Output the (x, y) coordinate of the center of the cell containing the given text.  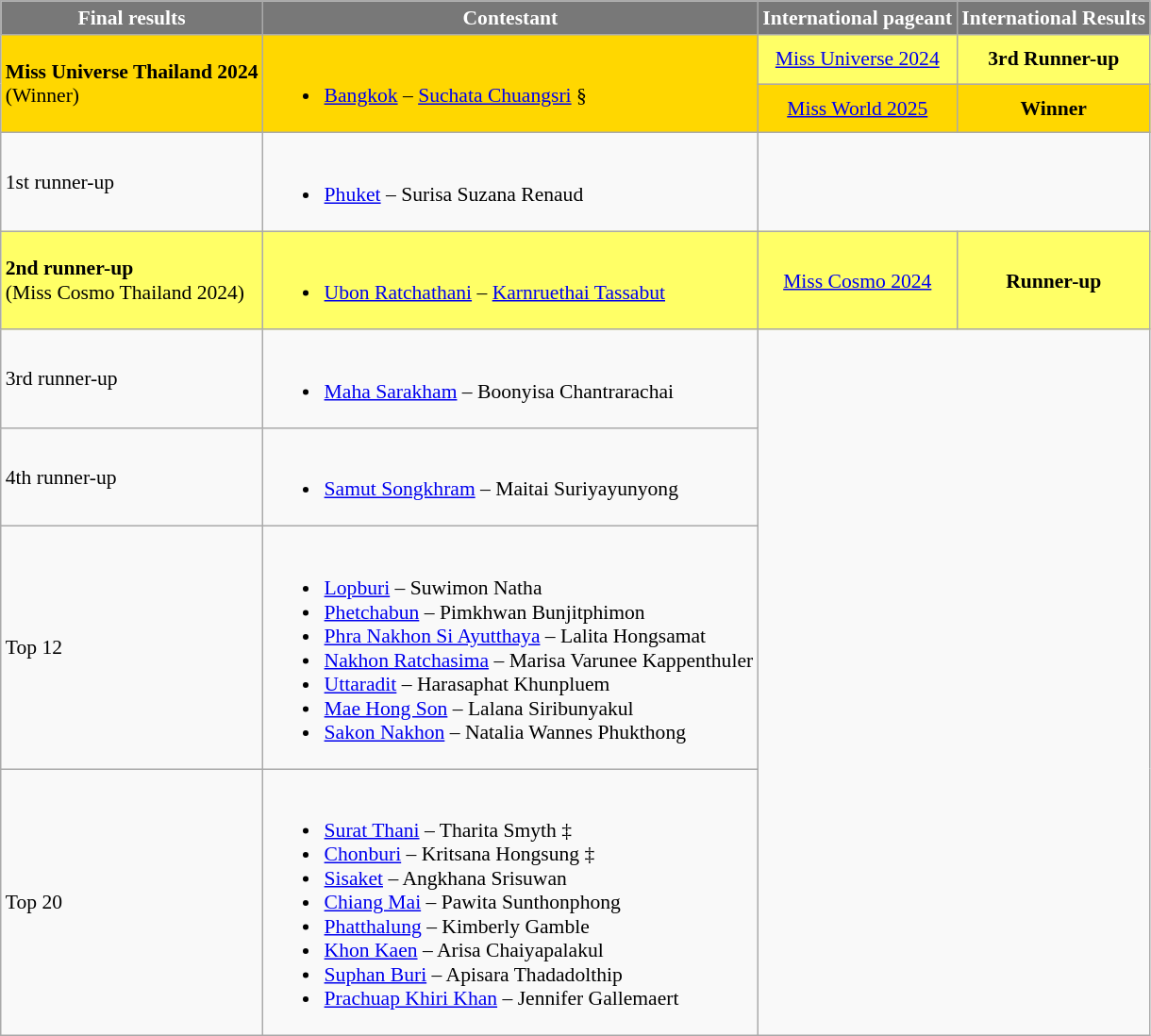
Ubon Ratchathani – Karnruethai Tassabut (511, 280)
Miss World 2025 (857, 109)
1st runner-up (132, 182)
International Results (1053, 18)
Final results (132, 18)
Maha Sarakham – Boonyisa Chantrarachai (511, 379)
Winner (1053, 109)
Phuket – Surisa Suzana Renaud (511, 182)
Contestant (511, 18)
Miss Universe Thailand 2024(Winner) (132, 84)
3rd Runner-up (1053, 59)
4th runner-up (132, 477)
International pageant (857, 18)
2nd runner-up(Miss Cosmo Thailand 2024) (132, 280)
Bangkok – Suchata Chuangsri § (511, 84)
Samut Songkhram – Maitai Suriyayunyong (511, 477)
3rd runner-up (132, 379)
Miss Cosmo 2024 (857, 280)
Miss Universe 2024 (857, 59)
Runner-up (1053, 280)
Top 12 (132, 647)
